Locate the cell with the specified text and output its [x, y] center coordinate. 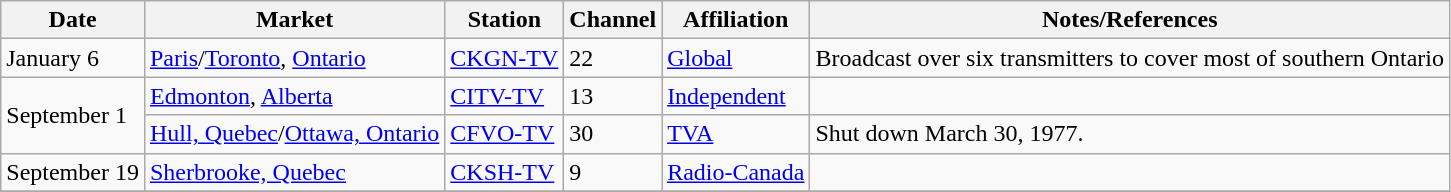
Radio-Canada [736, 172]
September 1 [73, 115]
CKSH-TV [504, 172]
Independent [736, 96]
Notes/References [1130, 20]
Paris/Toronto, Ontario [294, 58]
Edmonton, Alberta [294, 96]
22 [613, 58]
Global [736, 58]
CITV-TV [504, 96]
Market [294, 20]
Date [73, 20]
CKGN-TV [504, 58]
CFVO-TV [504, 134]
30 [613, 134]
Shut down March 30, 1977. [1130, 134]
September 19 [73, 172]
13 [613, 96]
9 [613, 172]
Station [504, 20]
Sherbrooke, Quebec [294, 172]
Affiliation [736, 20]
Hull, Quebec/Ottawa, Ontario [294, 134]
Broadcast over six transmitters to cover most of southern Ontario [1130, 58]
January 6 [73, 58]
Channel [613, 20]
TVA [736, 134]
